Identify which cell holds the provided text, then report its [x, y] central coordinate. 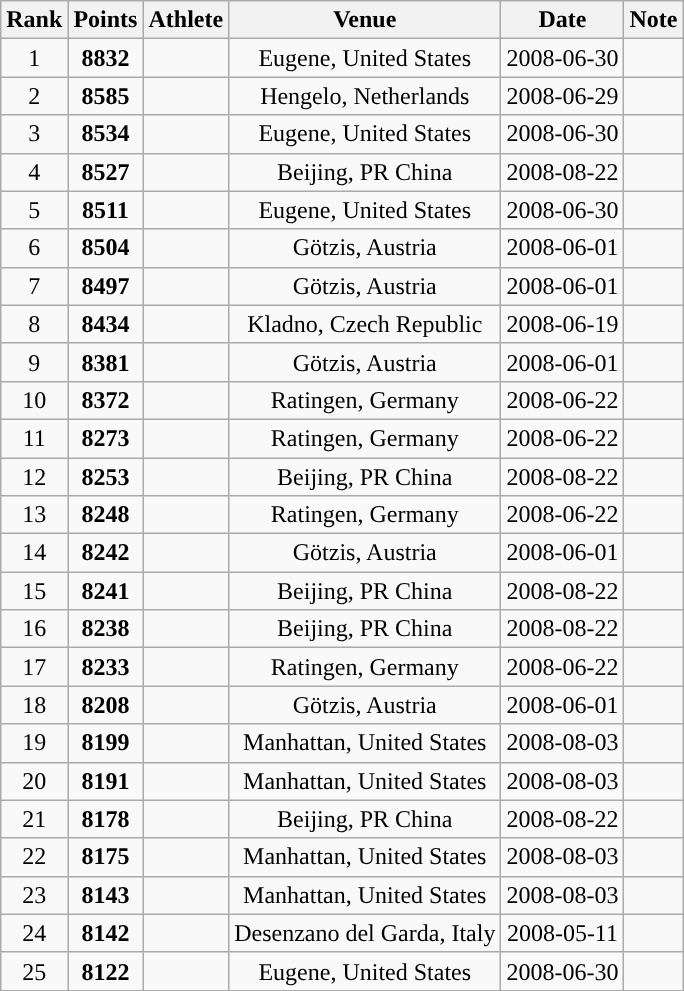
25 [34, 971]
8233 [106, 667]
16 [34, 629]
8527 [106, 172]
8511 [106, 210]
2 [34, 96]
1 [34, 58]
8381 [106, 362]
8248 [106, 515]
8832 [106, 58]
8191 [106, 781]
24 [34, 933]
2008-06-29 [562, 96]
8142 [106, 933]
Venue [365, 20]
19 [34, 743]
8 [34, 324]
9 [34, 362]
8504 [106, 248]
14 [34, 553]
8208 [106, 705]
8585 [106, 96]
20 [34, 781]
12 [34, 477]
8534 [106, 134]
5 [34, 210]
Athlete [186, 20]
3 [34, 134]
13 [34, 515]
18 [34, 705]
Desenzano del Garda, Italy [365, 933]
15 [34, 591]
8241 [106, 591]
Date [562, 20]
8253 [106, 477]
4 [34, 172]
8242 [106, 553]
8273 [106, 438]
8497 [106, 286]
10 [34, 400]
Note [654, 20]
8178 [106, 819]
8175 [106, 857]
7 [34, 286]
2008-05-11 [562, 933]
21 [34, 819]
11 [34, 438]
Kladno, Czech Republic [365, 324]
23 [34, 895]
22 [34, 857]
2008-06-19 [562, 324]
6 [34, 248]
8143 [106, 895]
8372 [106, 400]
Rank [34, 20]
8238 [106, 629]
8199 [106, 743]
Points [106, 20]
8122 [106, 971]
Hengelo, Netherlands [365, 96]
8434 [106, 324]
17 [34, 667]
